Provide the (x, y) coordinate of the cell's center where the given text is located.  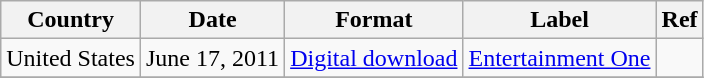
Label (560, 20)
Date (212, 20)
Entertainment One (560, 58)
United States (71, 58)
Country (71, 20)
June 17, 2011 (212, 58)
Format (374, 20)
Ref (680, 20)
Digital download (374, 58)
